For the text-containing cell, return its midpoint in [X, Y] coordinate format. 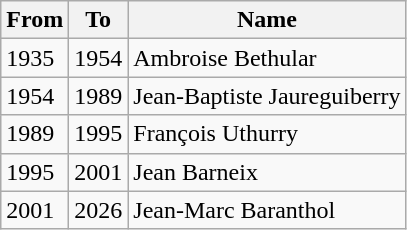
François Uthurry [267, 134]
Jean-Baptiste Jaureguiberry [267, 96]
From [35, 20]
To [98, 20]
2026 [98, 210]
1935 [35, 58]
Jean-Marc Baranthol [267, 210]
Name [267, 20]
Ambroise Bethular [267, 58]
Jean Barneix [267, 172]
